Output the (x, y) coordinate of the center of the cell containing the given text.  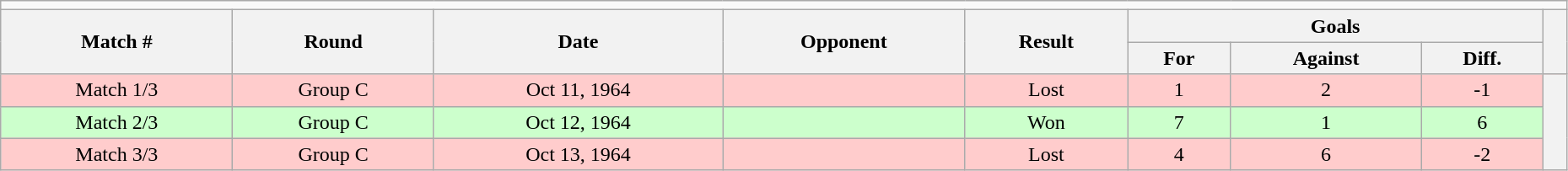
Round (333, 42)
Result (1046, 42)
Match 3/3 (116, 154)
Match # (116, 42)
Against (1326, 58)
Oct 11, 1964 (579, 90)
Goals (1336, 26)
Match 1/3 (116, 90)
Won (1046, 122)
4 (1179, 154)
2 (1326, 90)
7 (1179, 122)
Opponent (843, 42)
-2 (1482, 154)
Oct 12, 1964 (579, 122)
Date (579, 42)
Diff. (1482, 58)
-1 (1482, 90)
Oct 13, 1964 (579, 154)
Match 2/3 (116, 122)
For (1179, 58)
